Scan for the cell matching the given text and deliver its (x, y) coordinate at center. 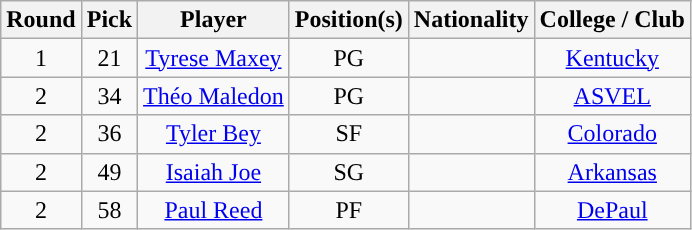
21 (109, 58)
49 (109, 172)
Kentucky (612, 58)
SF (348, 134)
Isaiah Joe (214, 172)
Pick (109, 20)
34 (109, 96)
Nationality (471, 20)
Player (214, 20)
College / Club (612, 20)
Théo Maledon (214, 96)
SG (348, 172)
Colorado (612, 134)
ASVEL (612, 96)
Paul Reed (214, 210)
Tyrese Maxey (214, 58)
Position(s) (348, 20)
58 (109, 210)
36 (109, 134)
DePaul (612, 210)
Round (41, 20)
Tyler Bey (214, 134)
Arkansas (612, 172)
PF (348, 210)
1 (41, 58)
